Identify which cell holds the provided text, then report its (x, y) central coordinate. 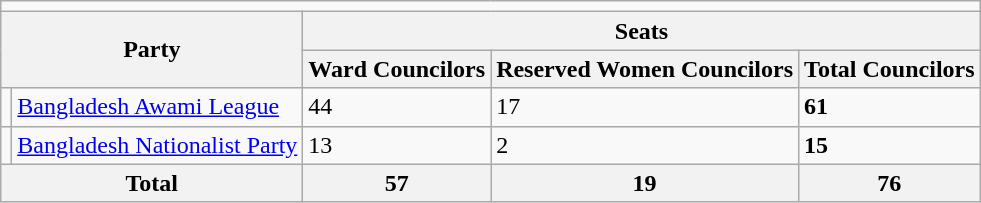
Total (152, 183)
13 (397, 145)
Seats (642, 31)
Party (152, 50)
17 (645, 107)
Bangladesh Nationalist Party (158, 145)
Bangladesh Awami League (158, 107)
2 (645, 145)
76 (890, 183)
Reserved Women Councilors (645, 69)
19 (645, 183)
57 (397, 183)
Ward Councilors (397, 69)
Total Councilors (890, 69)
61 (890, 107)
44 (397, 107)
15 (890, 145)
